Scan for the cell matching the given text and deliver its [x, y] coordinate at center. 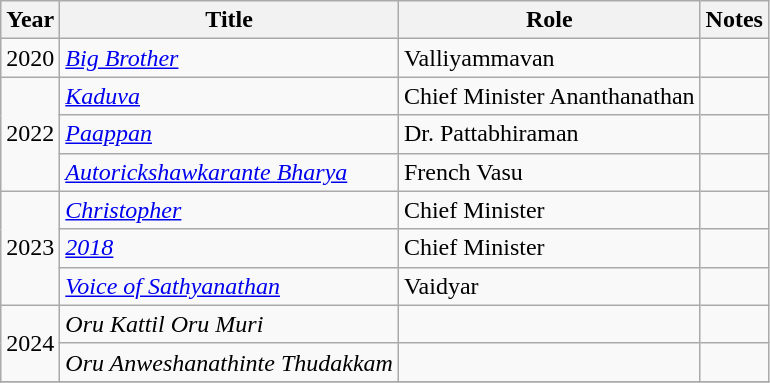
2018 [230, 248]
Paappan [230, 134]
French Vasu [549, 172]
Chief Minister Ananthanathan [549, 96]
2023 [30, 248]
2020 [30, 58]
Year [30, 20]
Vaidyar [549, 286]
2022 [30, 134]
Kaduva [230, 96]
Title [230, 20]
Autorickshawkarante Bharya [230, 172]
Christopher [230, 210]
Oru Kattil Oru Muri [230, 324]
Valliyammavan [549, 58]
Notes [734, 20]
2024 [30, 343]
Dr. Pattabhiraman [549, 134]
Big Brother [230, 58]
Voice of Sathyanathan [230, 286]
Oru Anweshanathinte Thudakkam [230, 362]
Role [549, 20]
